From the cell containing the given text, extract its center point as (x, y) coordinate. 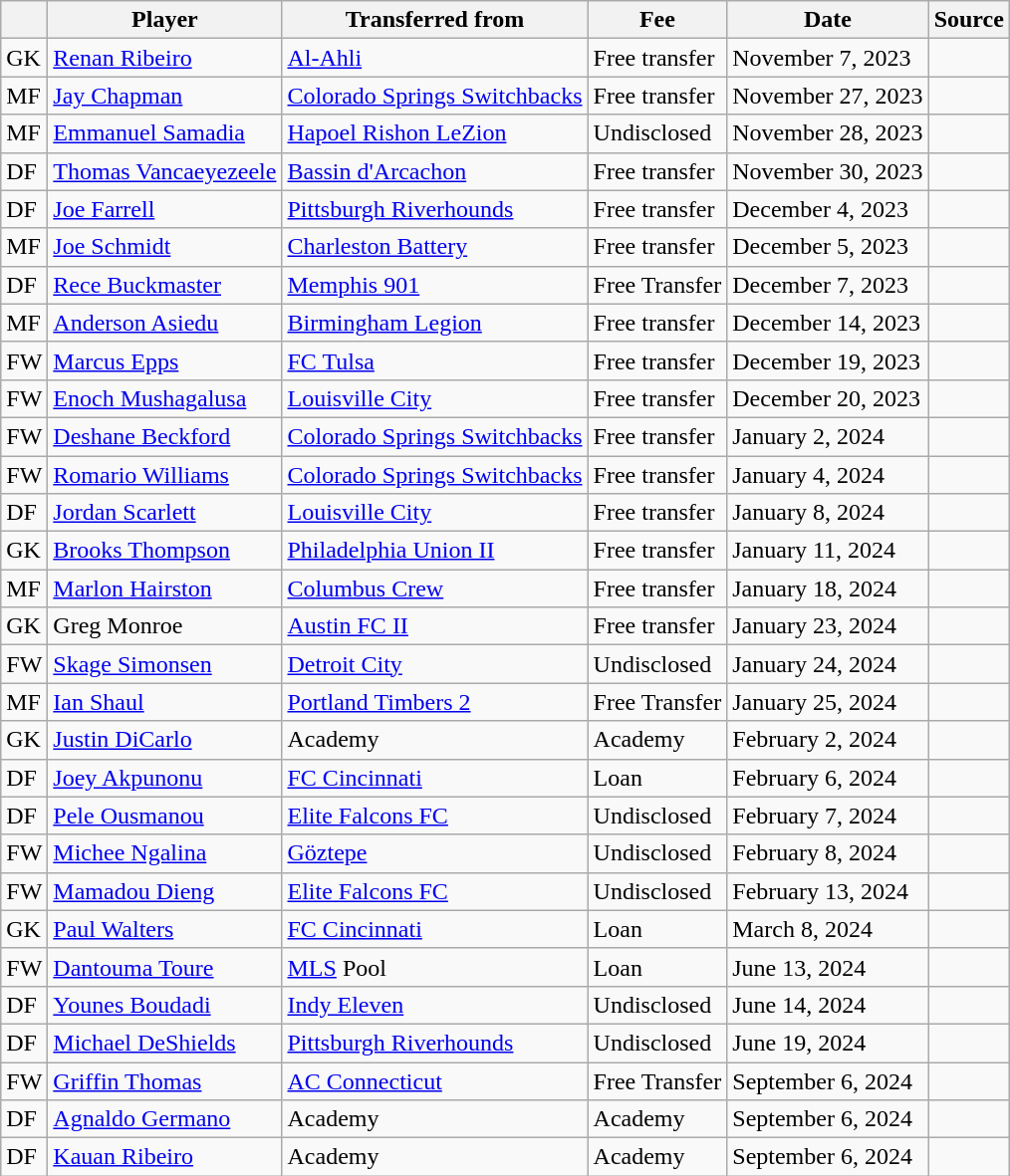
Ian Shaul (165, 702)
January 11, 2024 (828, 551)
Dantouma Toure (165, 967)
Romario Williams (165, 475)
December 20, 2023 (828, 398)
January 18, 2024 (828, 588)
Mamadou Dieng (165, 891)
June 13, 2024 (828, 967)
January 24, 2024 (828, 664)
Indy Eleven (434, 1005)
Justin DiCarlo (165, 740)
June 19, 2024 (828, 1043)
FC Tulsa (434, 360)
Bassin d'Arcachon (434, 171)
Göztepe (434, 853)
February 7, 2024 (828, 816)
Thomas Vancaeyezeele (165, 171)
November 7, 2023 (828, 58)
Skage Simonsen (165, 664)
Player (165, 20)
January 23, 2024 (828, 626)
January 2, 2024 (828, 436)
Charleston Battery (434, 247)
Marlon Hairston (165, 588)
June 14, 2024 (828, 1005)
November 30, 2023 (828, 171)
Anderson Asiedu (165, 323)
Source (968, 20)
Greg Monroe (165, 626)
MLS Pool (434, 967)
February 8, 2024 (828, 853)
Rece Buckmaster (165, 285)
Philadelphia Union II (434, 551)
Griffin Thomas (165, 1080)
Austin FC II (434, 626)
Memphis 901 (434, 285)
Enoch Mushagalusa (165, 398)
January 4, 2024 (828, 475)
Agnaldo Germano (165, 1119)
January 8, 2024 (828, 513)
Michael DeShields (165, 1043)
Michee Ngalina (165, 853)
Columbus Crew (434, 588)
Joe Farrell (165, 209)
December 14, 2023 (828, 323)
March 8, 2024 (828, 929)
Pele Ousmanou (165, 816)
November 27, 2023 (828, 96)
Deshane Beckford (165, 436)
February 2, 2024 (828, 740)
Brooks Thompson (165, 551)
Kauan Ribeiro (165, 1157)
Joey Akpunonu (165, 778)
January 25, 2024 (828, 702)
Joe Schmidt (165, 247)
Fee (657, 20)
Birmingham Legion (434, 323)
December 4, 2023 (828, 209)
Transferred from (434, 20)
December 19, 2023 (828, 360)
Paul Walters (165, 929)
Detroit City (434, 664)
Younes Boudadi (165, 1005)
November 28, 2023 (828, 133)
AC Connecticut (434, 1080)
Hapoel Rishon LeZion (434, 133)
February 6, 2024 (828, 778)
Al-Ahli (434, 58)
February 13, 2024 (828, 891)
Portland Timbers 2 (434, 702)
Date (828, 20)
December 7, 2023 (828, 285)
Jay Chapman (165, 96)
December 5, 2023 (828, 247)
Jordan Scarlett (165, 513)
Renan Ribeiro (165, 58)
Emmanuel Samadia (165, 133)
Marcus Epps (165, 360)
